For the text-containing cell, return its midpoint in [X, Y] coordinate format. 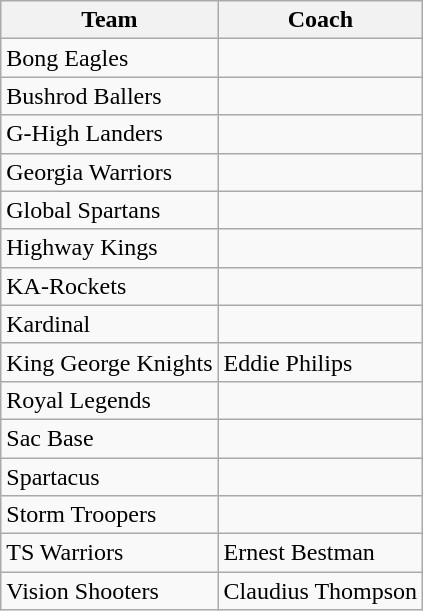
Coach [320, 20]
Claudius Thompson [320, 591]
Spartacus [110, 477]
Sac Base [110, 438]
Eddie Philips [320, 362]
G-High Landers [110, 134]
King George Knights [110, 362]
Bong Eagles [110, 58]
TS Warriors [110, 553]
Ernest Bestman [320, 553]
Highway Kings [110, 248]
KA-Rockets [110, 286]
Georgia Warriors [110, 172]
Vision Shooters [110, 591]
Storm Troopers [110, 515]
Global Spartans [110, 210]
Royal Legends [110, 400]
Team [110, 20]
Bushrod Ballers [110, 96]
Kardinal [110, 324]
